Determine the (x, y) coordinate at the center of the cell enclosing the given text.  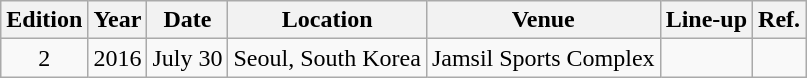
Jamsil Sports Complex (543, 58)
Edition (44, 20)
Seoul, South Korea (327, 58)
Venue (543, 20)
Ref. (780, 20)
2016 (118, 58)
Date (188, 20)
Location (327, 20)
2 (44, 58)
July 30 (188, 58)
Year (118, 20)
Line-up (706, 20)
